Detect which cell encompasses the target text, then output its (X, Y) center coordinate. 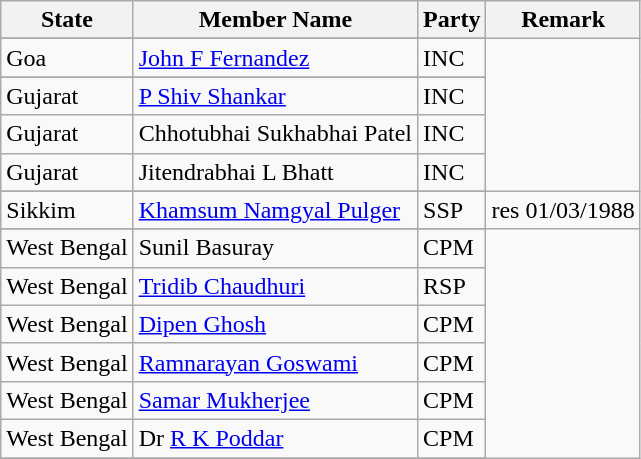
Ramnarayan Goswami (275, 362)
Dr R K Poddar (275, 438)
Dipen Ghosh (275, 324)
Chhotubhai Sukhabhai Patel (275, 134)
Party (452, 20)
Tridib Chaudhuri (275, 286)
Khamsum Namgyal Pulger (275, 210)
SSP (452, 210)
Sikkim (67, 210)
State (67, 20)
Sunil Basuray (275, 248)
Member Name (275, 20)
Remark (563, 20)
Samar Mukherjee (275, 400)
Jitendrabhai L Bhatt (275, 172)
Goa (67, 58)
res 01/03/1988 (563, 210)
RSP (452, 286)
P Shiv Shankar (275, 96)
John F Fernandez (275, 58)
